Search for the cell housing the specified text and yield its (x, y) center coordinate. 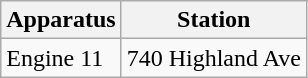
Station (214, 20)
740 Highland Ave (214, 58)
Engine 11 (61, 58)
Apparatus (61, 20)
